Return the [x, y] coordinate for the center point of the cell that contains the specified text.  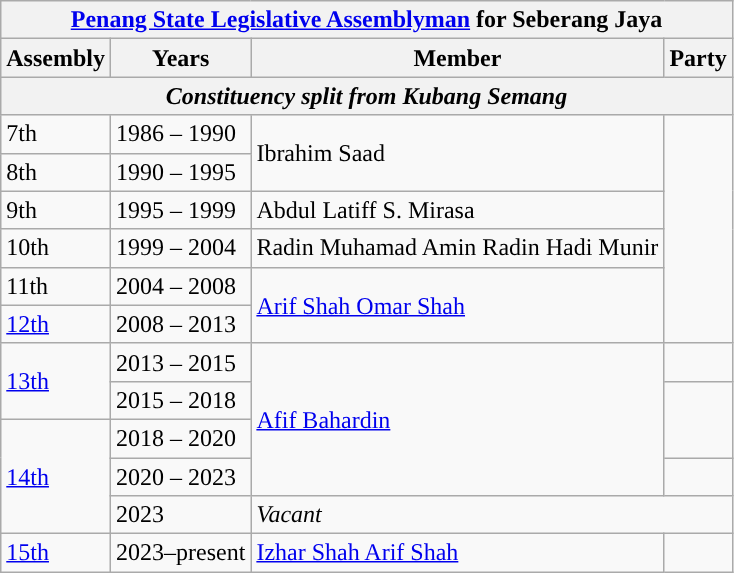
Years [180, 58]
Assembly [56, 58]
8th [56, 172]
Afif Bahardin [458, 419]
Penang State Legislative Assemblyman for Seberang Jaya [367, 20]
1986 – 1990 [180, 134]
2020 – 2023 [180, 477]
1995 – 1999 [180, 210]
7th [56, 134]
Radin Muhamad Amin Radin Hadi Munir [458, 248]
Ibrahim Saad [458, 153]
Vacant [492, 515]
Izhar Shah Arif Shah [458, 553]
2004 – 2008 [180, 286]
2018 – 2020 [180, 438]
Member [458, 58]
1999 – 2004 [180, 248]
2008 – 2013 [180, 324]
12th [56, 324]
2015 – 2018 [180, 400]
10th [56, 248]
2023 [180, 515]
2023–present [180, 553]
Abdul Latiff S. Mirasa [458, 210]
1990 – 1995 [180, 172]
11th [56, 286]
9th [56, 210]
2013 – 2015 [180, 362]
Arif Shah Omar Shah [458, 305]
14th [56, 476]
Party [698, 58]
13th [56, 381]
Constituency split from Kubang Semang [367, 96]
15th [56, 553]
